Pinpoint the cell where the given text exists, returning its (x, y) midpoint coordinate. 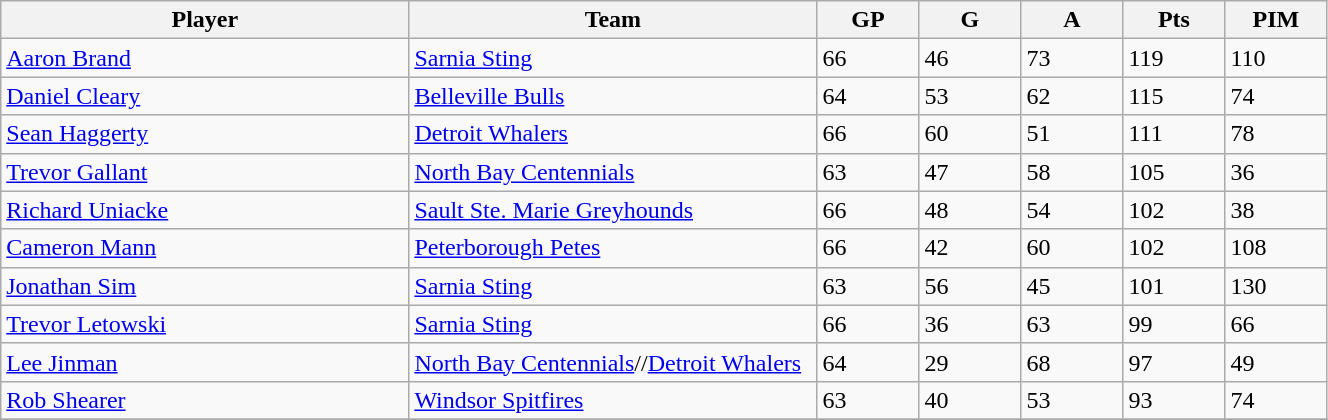
46 (970, 58)
Cameron Mann (205, 248)
51 (1072, 134)
Windsor Spitfires (613, 400)
115 (1174, 96)
Trevor Gallant (205, 172)
Sean Haggerty (205, 134)
54 (1072, 210)
29 (970, 362)
45 (1072, 286)
40 (970, 400)
Rob Shearer (205, 400)
38 (1276, 210)
93 (1174, 400)
42 (970, 248)
Pts (1174, 20)
GP (868, 20)
108 (1276, 248)
49 (1276, 362)
62 (1072, 96)
North Bay Centennials (613, 172)
47 (970, 172)
111 (1174, 134)
Lee Jinman (205, 362)
68 (1072, 362)
Detroit Whalers (613, 134)
Daniel Cleary (205, 96)
G (970, 20)
Richard Uniacke (205, 210)
Aaron Brand (205, 58)
48 (970, 210)
Peterborough Petes (613, 248)
Jonathan Sim (205, 286)
North Bay Centennials//Detroit Whalers (613, 362)
101 (1174, 286)
73 (1072, 58)
Sault Ste. Marie Greyhounds (613, 210)
56 (970, 286)
119 (1174, 58)
Belleville Bulls (613, 96)
A (1072, 20)
105 (1174, 172)
PIM (1276, 20)
Player (205, 20)
Trevor Letowski (205, 324)
99 (1174, 324)
97 (1174, 362)
110 (1276, 58)
Team (613, 20)
78 (1276, 134)
130 (1276, 286)
58 (1072, 172)
